Locate the cell with the specified text and output its (x, y) center coordinate. 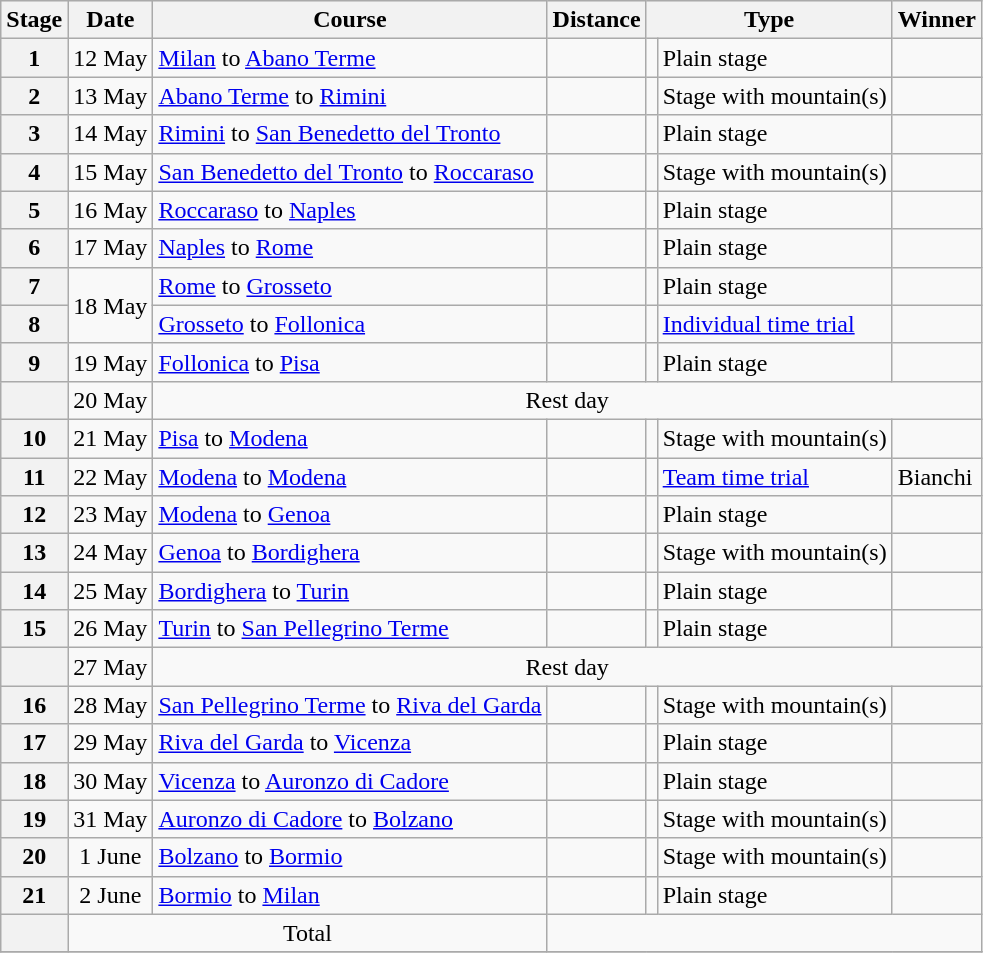
22 May (110, 477)
Date (110, 20)
Modena to Genoa (350, 515)
Riva del Garda to Vicenza (350, 743)
Bordighera to Turin (350, 591)
Auronzo di Cadore to Bolzano (350, 819)
Turin to San Pellegrino Terme (350, 629)
20 May (110, 400)
16 May (110, 210)
1 June (110, 857)
Pisa to Modena (350, 438)
17 May (110, 248)
23 May (110, 515)
San Benedetto del Tronto to Roccaraso (350, 172)
31 May (110, 819)
21 May (110, 438)
2 June (110, 895)
14 (34, 591)
13 (34, 553)
27 May (110, 667)
Type (769, 20)
Rimini to San Benedetto del Tronto (350, 134)
Individual time trial (774, 324)
18 May (110, 305)
Abano Terme to Rimini (350, 96)
8 (34, 324)
Stage (34, 20)
Vicenza to Auronzo di Cadore (350, 781)
17 (34, 743)
24 May (110, 553)
Bolzano to Bormio (350, 857)
13 May (110, 96)
19 (34, 819)
10 (34, 438)
3 (34, 134)
21 (34, 895)
30 May (110, 781)
Winner (936, 20)
18 (34, 781)
2 (34, 96)
Grosseto to Follonica (350, 324)
14 May (110, 134)
Distance (596, 20)
Team time trial (774, 477)
Genoa to Bordighera (350, 553)
Total (308, 933)
Bianchi (936, 477)
6 (34, 248)
11 (34, 477)
16 (34, 705)
20 (34, 857)
Course (350, 20)
19 May (110, 362)
Roccaraso to Naples (350, 210)
1 (34, 58)
Modena to Modena (350, 477)
Milan to Abano Terme (350, 58)
12 (34, 515)
5 (34, 210)
Bormio to Milan (350, 895)
15 (34, 629)
29 May (110, 743)
San Pellegrino Terme to Riva del Garda (350, 705)
Rome to Grosseto (350, 286)
Naples to Rome (350, 248)
28 May (110, 705)
Follonica to Pisa (350, 362)
9 (34, 362)
12 May (110, 58)
15 May (110, 172)
4 (34, 172)
26 May (110, 629)
25 May (110, 591)
7 (34, 286)
